Pinpoint the cell where the given text exists, returning its [x, y] midpoint coordinate. 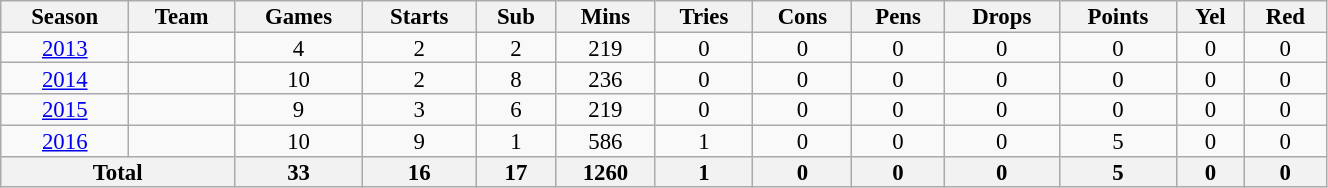
4 [299, 48]
Tries [704, 16]
Team [182, 16]
Red [1285, 16]
33 [299, 172]
2016 [65, 140]
8 [516, 78]
Starts [420, 16]
1260 [606, 172]
Yel [1211, 16]
Sub [516, 16]
Cons [802, 16]
2013 [65, 48]
Games [299, 16]
2015 [65, 110]
Points [1118, 16]
586 [606, 140]
16 [420, 172]
2014 [65, 78]
Total [118, 172]
3 [420, 110]
Season [65, 16]
6 [516, 110]
17 [516, 172]
Mins [606, 16]
Drops [1002, 16]
236 [606, 78]
Pens [898, 16]
